Pinpoint the cell where the given text exists, returning its [X, Y] midpoint coordinate. 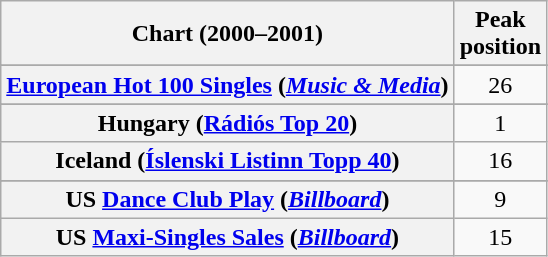
Peakposition [500, 34]
US Dance Club Play (Billboard) [228, 199]
26 [500, 85]
Iceland (Íslenski Listinn Topp 40) [228, 161]
Hungary (Rádiós Top 20) [228, 123]
1 [500, 123]
16 [500, 161]
Chart (2000–2001) [228, 34]
9 [500, 199]
15 [500, 237]
European Hot 100 Singles (Music & Media) [228, 85]
US Maxi-Singles Sales (Billboard) [228, 237]
